From the cell containing the given text, extract its center point as (x, y) coordinate. 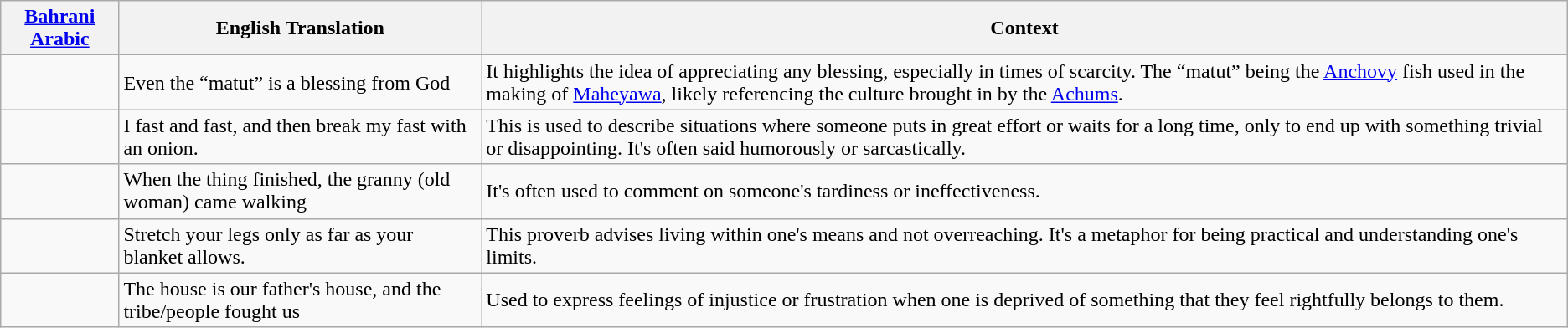
Used to express feelings of injustice or frustration when one is deprived of something that they feel rightfully belongs to them. (1024, 300)
Even the “matut” is a blessing from God (300, 82)
Bahrani Arabic (60, 28)
Context (1024, 28)
This proverb advises living within one's means and not overreaching. It's a metaphor for being practical and understanding one's limits. (1024, 246)
It's often used to comment on someone's tardiness or ineffectiveness. (1024, 191)
I fast and fast, and then break my fast with an onion. (300, 137)
When the thing finished, the granny (old woman) came walking (300, 191)
Stretch your legs only as far as your blanket allows. (300, 246)
The house is our father's house, and the tribe/people fought us (300, 300)
English Translation (300, 28)
